Extract the (X, Y) coordinate from the center of the cell holding the provided text.  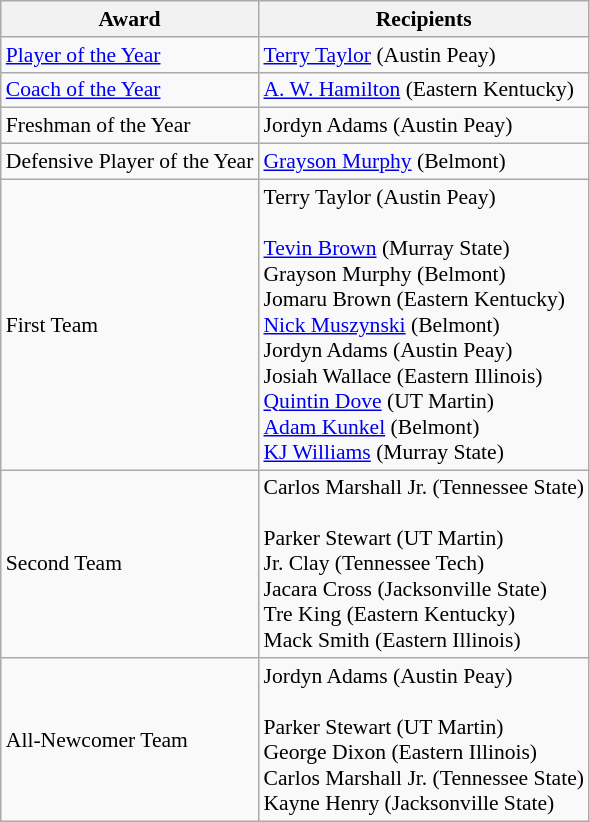
Jordyn Adams (Austin Peay) (424, 126)
Terry Taylor (Austin Peay) (424, 55)
First Team (130, 324)
Second Team (130, 564)
Award (130, 19)
All-Newcomer Team (130, 740)
Defensive Player of the Year (130, 162)
Coach of the Year (130, 90)
A. W. Hamilton (Eastern Kentucky) (424, 90)
Freshman of the Year (130, 126)
Recipients (424, 19)
Player of the Year (130, 55)
Grayson Murphy (Belmont) (424, 162)
